Locate the cell with the specified text and output its [X, Y] center coordinate. 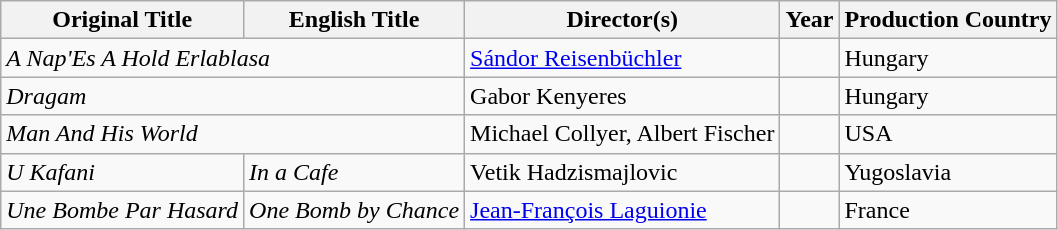
Jean-François Laguionie [622, 210]
Director(s) [622, 20]
Sándor Reisenbüchler [622, 58]
Dragam [233, 96]
Yugoslavia [948, 172]
Vetik Hadzismajlovic [622, 172]
Man And His World [233, 134]
France [948, 210]
Gabor Kenyeres [622, 96]
English Title [354, 20]
Production Country [948, 20]
Year [810, 20]
In a Cafe [354, 172]
Michael Collyer, Albert Fischer [622, 134]
A Nap'Es A Hold Erlablasa [233, 58]
U Kafani [122, 172]
Original Title [122, 20]
Une Bombe Par Hasard [122, 210]
USA [948, 134]
One Bomb by Chance [354, 210]
